Capture the cell that displays the provided text and extract its (X, Y) central coordinate. 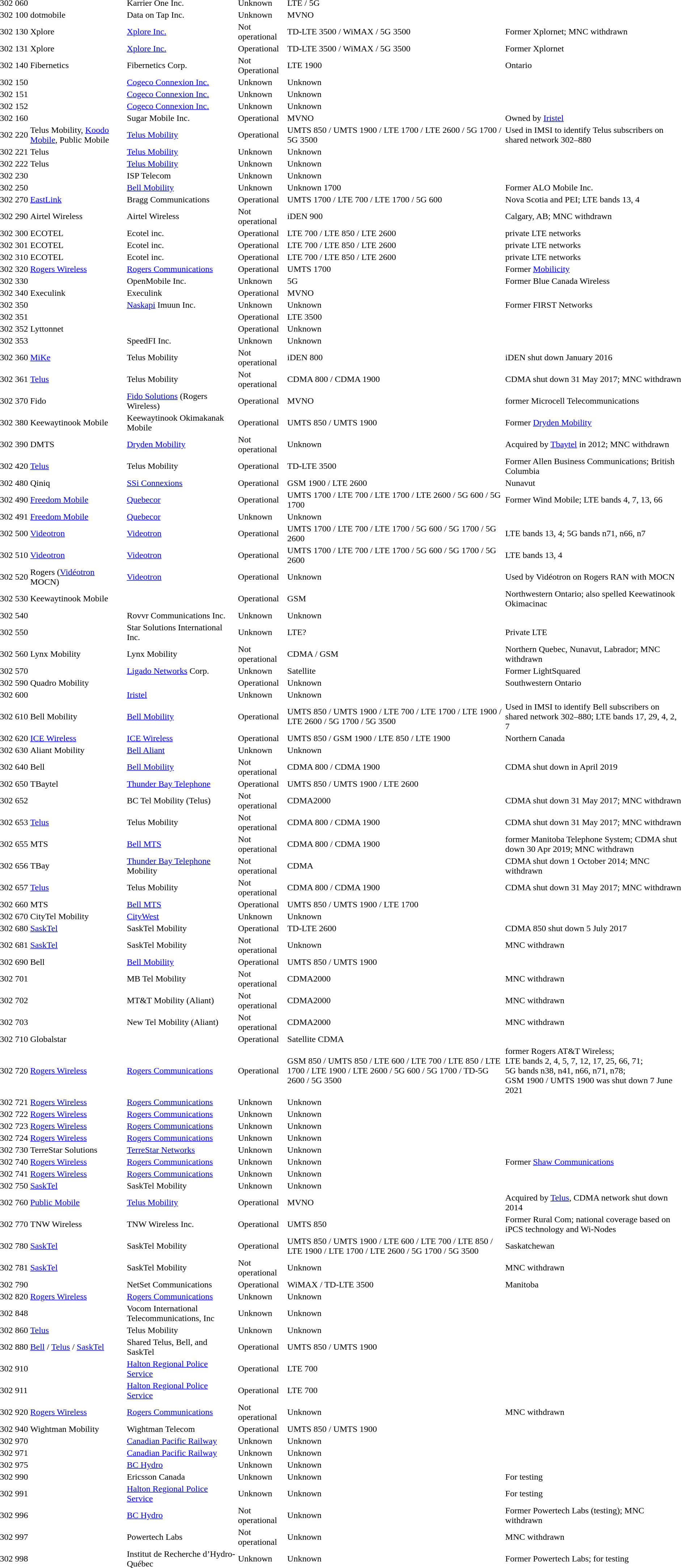
860 (22, 1330)
151 (22, 94)
655 (22, 844)
dotmobile (77, 15)
150 (22, 82)
Bragg Communications (181, 199)
640 (22, 767)
LTE? (395, 632)
940 (22, 1429)
370 (22, 401)
996 (22, 1516)
Qiniq (77, 483)
971 (22, 1453)
740 (22, 1162)
620 (22, 738)
Data on Tap Inc. (181, 15)
420 (22, 466)
Wightman Telecom (181, 1429)
500 (22, 534)
MB Tel Mobility (181, 979)
560 (22, 654)
670 (22, 916)
SSi Connexions (181, 483)
660 (22, 904)
UMTS 1700 / LTE 700 / LTE 1700 / LTE 2600 / 5G 600 / 5G 1700 (395, 500)
920 (22, 1412)
Keewaytinook Okimakanak Mobile (181, 423)
UMTS 850 / UMTS 1900 / LTE 600 / LTE 700 / LTE 850 / LTE 1900 / LTE 1700 / LTE 2600 / 5G 1700 / 5G 3500 (395, 1246)
520 (22, 577)
OpenMobile Inc. (181, 281)
970 (22, 1441)
703 (22, 1022)
CDMA / GSM (395, 654)
750 (22, 1186)
Shared Telus, Bell, and SaskTel (181, 1347)
Telus Mobility, Koodo Mobile, Public Mobile (77, 135)
Thunder Bay Telephone Mobility (181, 866)
TNW Wireless (77, 1224)
Wightman Mobility (77, 1429)
Satellite (395, 671)
Ligado Networks Corp. (181, 671)
Quadro Mobility (77, 683)
Bell / Telus / SaskTel (77, 1347)
TD-LTE 2600 (395, 928)
UMTS 850 / UMTS 1900 / LTE 1700 / LTE 2600 / 5G 1700 / 5G 3500 (395, 135)
380 (22, 423)
CityTel Mobility (77, 916)
130 (22, 32)
ISP Telecom (181, 176)
910 (22, 1369)
GSM 850 / UMTS 850 / LTE 600 / LTE 700 / LTE 850 / LTE 1700 / LTE 1900 / LTE 2600 / 5G 600 / 5G 1700 / TD-5G 2600 / 5G 3500 (395, 1071)
UMTS 850 (395, 1224)
781 (22, 1268)
540 (22, 615)
LTE 3500 (395, 317)
CDMA (395, 866)
Dryden Mobility (181, 445)
330 (22, 281)
140 (22, 65)
390 (22, 445)
340 (22, 293)
Fibernetics Corp. (181, 65)
353 (22, 341)
650 (22, 784)
760 (22, 1203)
710 (22, 1039)
990 (22, 1477)
250 (22, 188)
Not Operational (261, 65)
Rogers (Vidéotron MOCN) (77, 577)
MiKe (77, 358)
131 (22, 49)
653 (22, 823)
350 (22, 305)
Public Mobile (77, 1203)
EastLink (77, 199)
WiMAX / TD-LTE 3500 (395, 1285)
530 (22, 599)
490 (22, 500)
TD-LTE 3500 (395, 466)
701 (22, 979)
Unknown 1700 (395, 188)
5G (395, 281)
MT&T Mobility (Aliant) (181, 1001)
Aliant Mobility (77, 750)
Thunder Bay Telephone (181, 784)
152 (22, 106)
975 (22, 1465)
480 (22, 483)
Rovvr Communications Inc. (181, 615)
Ericsson Canada (181, 1477)
723 (22, 1126)
160 (22, 118)
TNW Wireless Inc. (181, 1224)
TBay (77, 866)
730 (22, 1150)
Fido (77, 401)
Lyttonnet (77, 329)
CityWest (181, 916)
300 (22, 233)
220 (22, 135)
550 (22, 632)
Star Solutions International Inc. (181, 632)
690 (22, 962)
270 (22, 199)
600 (22, 695)
UMTS 850 / UMTS 1900 / LTE 700 / LTE 1700 / LTE 1900 / LTE 2600 / 5G 1700 / 5G 3500 (395, 716)
360 (22, 358)
Powertech Labs (181, 1537)
iDEN 800 (395, 358)
880 (22, 1347)
LTE 1900 (395, 65)
702 (22, 1001)
UMTS 1700 (395, 269)
848 (22, 1313)
290 (22, 217)
652 (22, 801)
iDEN 900 (395, 217)
TerreStar Solutions (77, 1150)
991 (22, 1494)
911 (22, 1390)
657 (22, 888)
GSM 1900 / LTE 2600 (395, 483)
724 (22, 1138)
361 (22, 379)
UMTS 850 / GSM 1900 / LTE 850 / LTE 1900 (395, 738)
SpeedFI Inc. (181, 341)
100 (22, 15)
656 (22, 866)
BC Tel Mobility (Telus) (181, 801)
590 (22, 683)
221 (22, 152)
UMTS 850 / UMTS 1900 / LTE 1700 (395, 904)
Globalstar (77, 1039)
352 (22, 329)
Fido Solutions (Rogers Wireless) (181, 401)
351 (22, 317)
Vocom International Telecommunications, Inc (181, 1313)
Iristel (181, 695)
310 (22, 257)
222 (22, 164)
680 (22, 928)
UMTS 1700 / LTE 700 / LTE 1700 / 5G 600 (395, 199)
722 (22, 1114)
630 (22, 750)
491 (22, 517)
820 (22, 1296)
Naskapi Imuun Inc. (181, 305)
780 (22, 1246)
610 (22, 716)
510 (22, 555)
720 (22, 1071)
DMTS (77, 445)
Satellite CDMA (395, 1039)
TBaytel (77, 784)
301 (22, 245)
741 (22, 1174)
790 (22, 1285)
New Tel Mobility (Aliant) (181, 1022)
770 (22, 1224)
TerreStar Networks (181, 1150)
230 (22, 176)
Sugar Mobile Inc. (181, 118)
Bell Aliant (181, 750)
681 (22, 945)
Fibernetics (77, 65)
997 (22, 1537)
GSM (395, 599)
UMTS 850 / UMTS 1900 / LTE 2600 (395, 784)
NetSet Communications (181, 1285)
320 (22, 269)
570 (22, 671)
721 (22, 1102)
